Identify which cell holds the provided text, then report its (x, y) central coordinate. 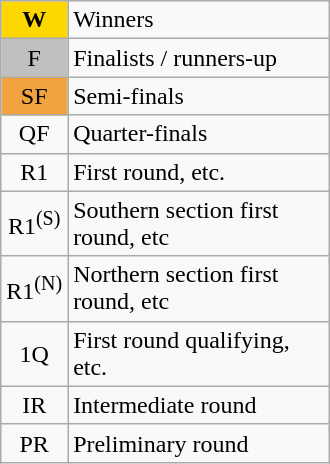
PR (34, 443)
First round qualifying, etc. (199, 354)
R1(S) (34, 224)
F (34, 58)
IR (34, 405)
Winners (199, 20)
Quarter-finals (199, 134)
Southern section first round, etc (199, 224)
Intermediate round (199, 405)
QF (34, 134)
W (34, 20)
R1 (34, 172)
Semi-finals (199, 96)
Finalists / runners-up (199, 58)
R1(N) (34, 288)
Northern section first round, etc (199, 288)
First round, etc. (199, 172)
1Q (34, 354)
SF (34, 96)
Preliminary round (199, 443)
